Search for the cell housing the specified text and yield its (X, Y) center coordinate. 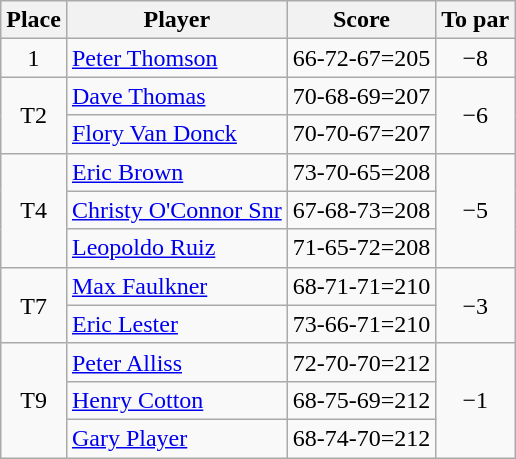
67-68-73=208 (362, 210)
T4 (34, 210)
70-68-69=207 (362, 96)
−8 (476, 58)
Leopoldo Ruiz (176, 248)
T9 (34, 400)
Dave Thomas (176, 96)
66-72-67=205 (362, 58)
Flory Van Donck (176, 134)
−5 (476, 210)
68-74-70=212 (362, 438)
Peter Thomson (176, 58)
Player (176, 20)
T2 (34, 115)
1 (34, 58)
−3 (476, 305)
72-70-70=212 (362, 362)
73-66-71=210 (362, 324)
68-71-71=210 (362, 286)
−1 (476, 400)
Score (362, 20)
73-70-65=208 (362, 172)
T7 (34, 305)
Place (34, 20)
Peter Alliss (176, 362)
Eric Lester (176, 324)
Max Faulkner (176, 286)
Henry Cotton (176, 400)
68-75-69=212 (362, 400)
Eric Brown (176, 172)
−6 (476, 115)
Gary Player (176, 438)
71-65-72=208 (362, 248)
To par (476, 20)
70-70-67=207 (362, 134)
Christy O'Connor Snr (176, 210)
